Pinpoint the cell where the given text exists, returning its (X, Y) midpoint coordinate. 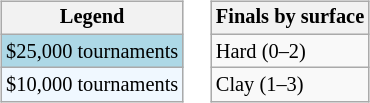
Finals by surface (290, 18)
Hard (0–2) (290, 51)
$10,000 tournaments (92, 85)
Legend (92, 18)
$25,000 tournaments (92, 51)
Clay (1–3) (290, 85)
